For the text-containing cell, return its midpoint in [X, Y] coordinate format. 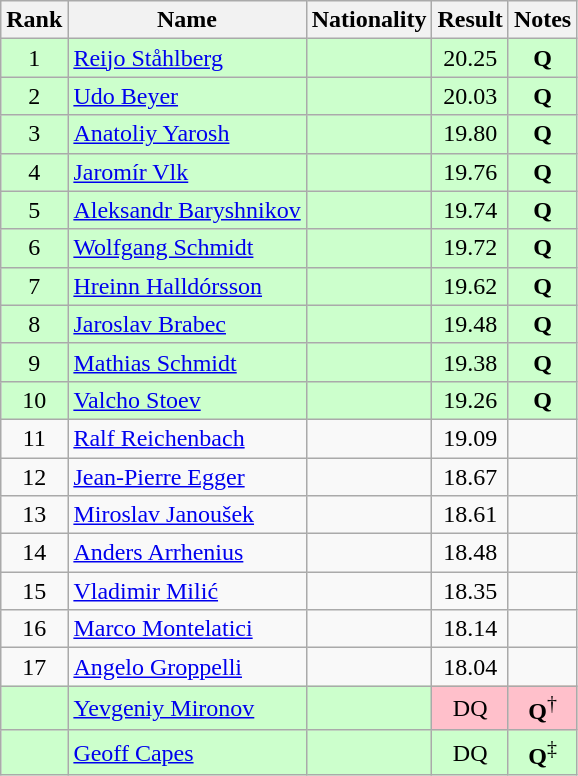
19.26 [470, 400]
6 [34, 248]
Name [187, 20]
Q† [542, 708]
Yevgeniy Mironov [187, 708]
Wolfgang Schmidt [187, 248]
18.35 [470, 591]
Q‡ [542, 752]
18.61 [470, 515]
19.76 [470, 172]
Aleksandr Baryshnikov [187, 210]
Anatoliy Yarosh [187, 134]
Notes [542, 20]
18.04 [470, 667]
Reijo Ståhlberg [187, 58]
Anders Arrhenius [187, 553]
14 [34, 553]
5 [34, 210]
Jean-Pierre Egger [187, 477]
16 [34, 629]
20.03 [470, 96]
Marco Montelatici [187, 629]
7 [34, 286]
18.67 [470, 477]
18.48 [470, 553]
19.09 [470, 438]
Result [470, 20]
15 [34, 591]
Udo Beyer [187, 96]
8 [34, 324]
2 [34, 96]
12 [34, 477]
9 [34, 362]
19.38 [470, 362]
19.72 [470, 248]
Valcho Stoev [187, 400]
Jaromír Vlk [187, 172]
4 [34, 172]
11 [34, 438]
17 [34, 667]
1 [34, 58]
Nationality [369, 20]
19.62 [470, 286]
Hreinn Halldórsson [187, 286]
18.14 [470, 629]
Geoff Capes [187, 752]
13 [34, 515]
19.74 [470, 210]
Mathias Schmidt [187, 362]
Rank [34, 20]
10 [34, 400]
Angelo Groppelli [187, 667]
Miroslav Janoušek [187, 515]
19.80 [470, 134]
20.25 [470, 58]
19.48 [470, 324]
Jaroslav Brabec [187, 324]
3 [34, 134]
Vladimir Milić [187, 591]
Ralf Reichenbach [187, 438]
